Output the (X, Y) coordinate of the center of the cell containing the given text.  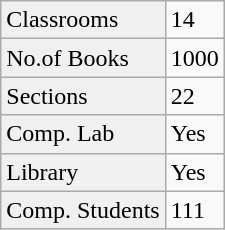
111 (194, 210)
14 (194, 20)
Classrooms (83, 20)
1000 (194, 58)
22 (194, 96)
Comp. Lab (83, 134)
Comp. Students (83, 210)
No.of Books (83, 58)
Library (83, 172)
Sections (83, 96)
